Extract the (x, y) coordinate from the center of the cell holding the provided text.  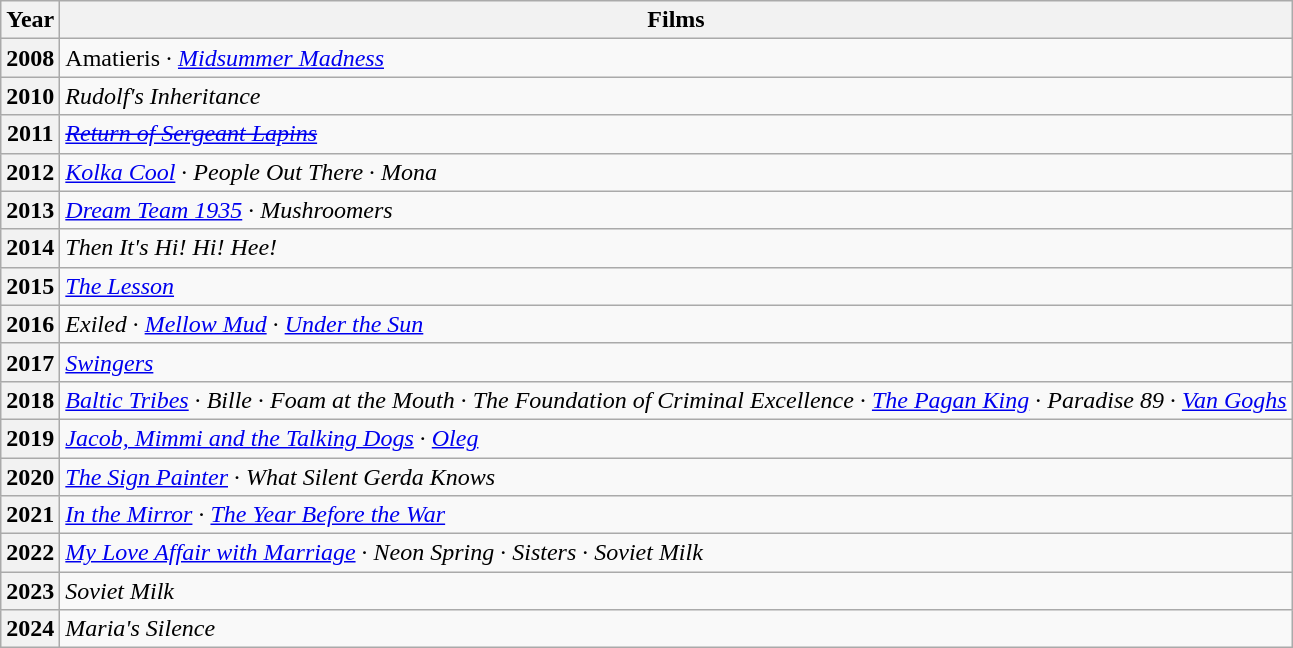
The Sign Painter · What Silent Gerda Knows (676, 477)
2008 (30, 58)
2018 (30, 400)
2024 (30, 629)
Return of Sergeant Lapins (676, 134)
2023 (30, 591)
2022 (30, 553)
The Lesson (676, 286)
Kolka Cool · People Out There · Mona (676, 172)
2020 (30, 477)
2021 (30, 515)
2019 (30, 438)
Soviet Milk (676, 591)
2012 (30, 172)
In the Mirror · The Year Before the War (676, 515)
Then It's Hi! Hi! Hee! (676, 248)
Films (676, 20)
Dream Team 1935 · Mushroomers (676, 210)
Exiled · Mellow Mud · Under the Sun (676, 324)
2011 (30, 134)
Baltic Tribes · Bille · Foam at the Mouth · The Foundation of Criminal Excellence · The Pagan King · Paradise 89 · Van Goghs (676, 400)
My Love Affair with Marriage · Neon Spring · Sisters · Soviet Milk (676, 553)
2015 (30, 286)
2017 (30, 362)
2014 (30, 248)
Swingers (676, 362)
Amatieris · Midsummer Madness (676, 58)
Jacob, Mimmi and the Talking Dogs · Oleg (676, 438)
2013 (30, 210)
Rudolf's Inheritance (676, 96)
2016 (30, 324)
Maria's Silence (676, 629)
2010 (30, 96)
Year (30, 20)
